Search for the cell housing the specified text and yield its (X, Y) center coordinate. 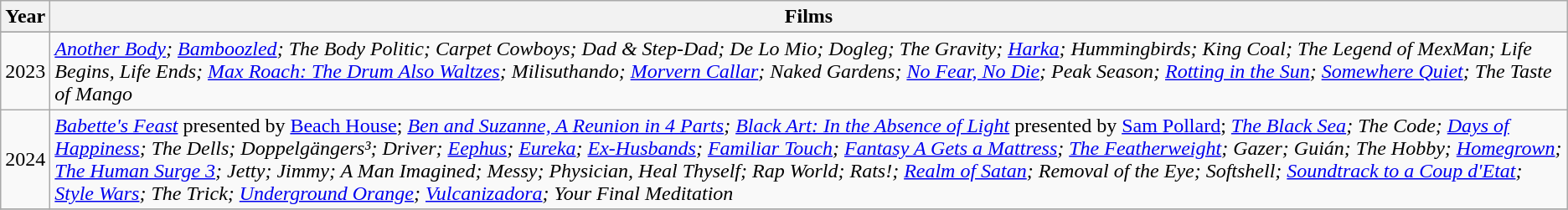
Films (809, 17)
2023 (25, 71)
2024 (25, 159)
Year (25, 17)
